Locate the cell with the specified text and output its [X, Y] center coordinate. 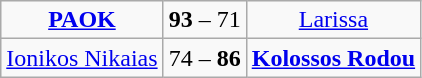
74 – 86 [204, 58]
PAOK [82, 20]
Kolossos Rodou [333, 58]
Larissa [333, 20]
Ionikos Nikaias [82, 58]
93 – 71 [204, 20]
